Return the [X, Y] coordinate for the center point of the cell that contains the specified text.  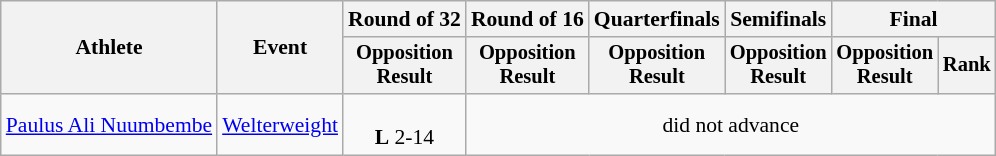
did not advance [731, 124]
Athlete [109, 48]
Quarterfinals [657, 19]
Paulus Ali Nuumbembe [109, 124]
Rank [967, 66]
Welterweight [280, 124]
Final [913, 19]
Semifinals [778, 19]
Round of 32 [404, 19]
Event [280, 48]
Round of 16 [528, 19]
L 2-14 [404, 124]
